From the cell containing the given text, extract its center point as (X, Y) coordinate. 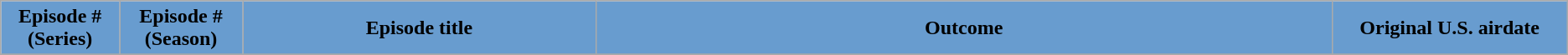
Outcome (963, 28)
Episode # (Series) (60, 28)
Episode title (420, 28)
Original U.S. airdate (1449, 28)
Episode # (Season) (181, 28)
